Detect which cell encompasses the target text, then output its [X, Y] center coordinate. 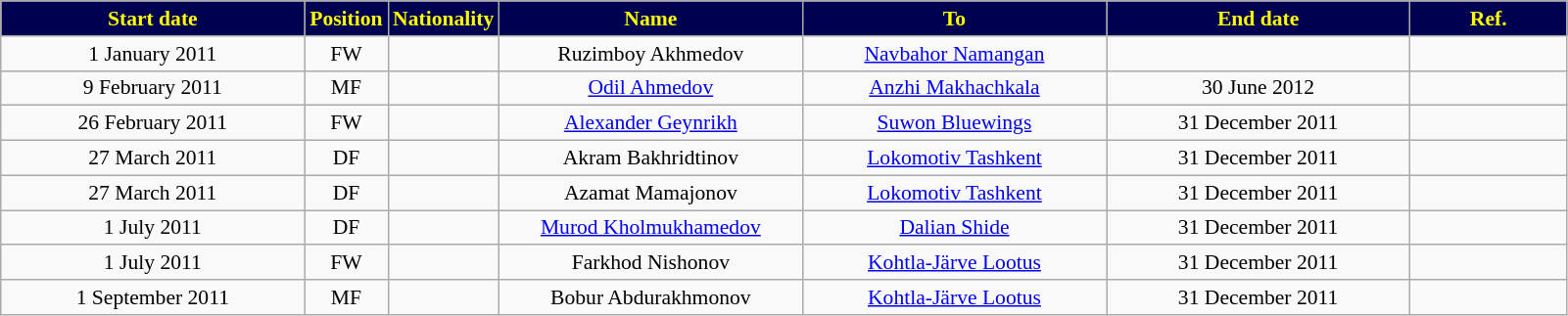
Suwon Bluewings [954, 123]
Akram Bakhridtinov [650, 158]
End date [1259, 19]
1 January 2011 [153, 54]
To [954, 19]
Ref. [1489, 19]
Ruzimboy Akhmedov [650, 54]
Name [650, 19]
26 February 2011 [153, 123]
Position [347, 19]
Odil Ahmedov [650, 88]
Start date [153, 19]
Azamat Mamajonov [650, 193]
Alexander Geynrikh [650, 123]
Nationality [443, 19]
1 September 2011 [153, 297]
Navbahor Namangan [954, 54]
Bobur Abdurakhmonov [650, 297]
Anzhi Makhachkala [954, 88]
Farkhod Nishonov [650, 263]
30 June 2012 [1259, 88]
Murod Kholmukhamedov [650, 228]
Dalian Shide [954, 228]
9 February 2011 [153, 88]
